Pinpoint the cell where the given text exists, returning its (X, Y) midpoint coordinate. 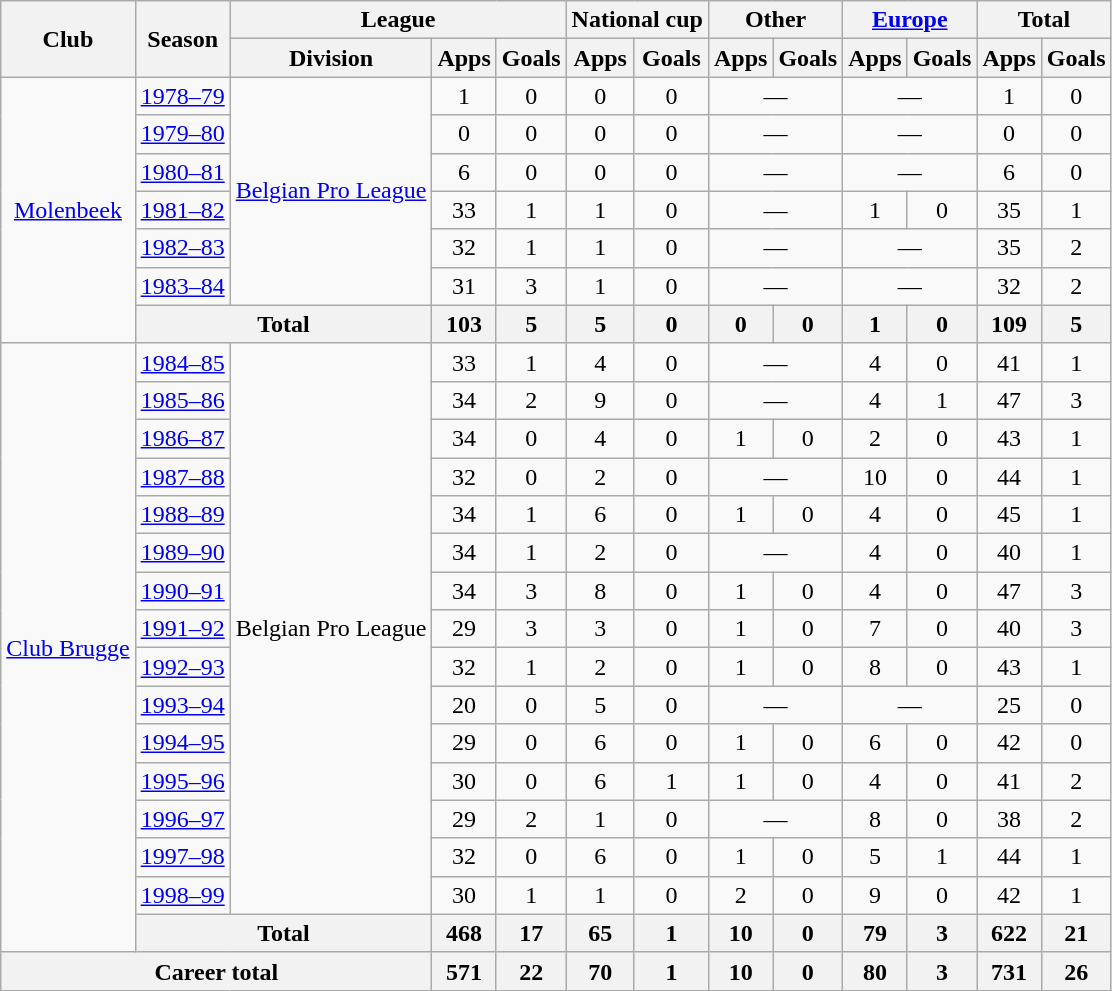
22 (531, 971)
Season (182, 39)
1993–94 (182, 705)
26 (1076, 971)
7 (875, 629)
Europe (910, 20)
1978–79 (182, 96)
65 (600, 933)
103 (464, 324)
1979–80 (182, 134)
1982–83 (182, 248)
1987–88 (182, 477)
Career total (216, 971)
Molenbeek (68, 210)
1990–91 (182, 591)
1989–90 (182, 553)
70 (600, 971)
45 (1009, 515)
1985–86 (182, 400)
1988–89 (182, 515)
1991–92 (182, 629)
1992–93 (182, 667)
731 (1009, 971)
1998–99 (182, 895)
1994–95 (182, 743)
1995–96 (182, 781)
1984–85 (182, 362)
571 (464, 971)
1996–97 (182, 819)
80 (875, 971)
Other (775, 20)
1981–82 (182, 210)
109 (1009, 324)
Division (331, 58)
17 (531, 933)
25 (1009, 705)
Club Brugge (68, 648)
20 (464, 705)
1986–87 (182, 438)
1983–84 (182, 286)
468 (464, 933)
622 (1009, 933)
79 (875, 933)
Club (68, 39)
31 (464, 286)
38 (1009, 819)
1997–98 (182, 857)
21 (1076, 933)
League (398, 20)
1980–81 (182, 172)
National cup (637, 20)
